Identify which cell holds the provided text, then report its [x, y] central coordinate. 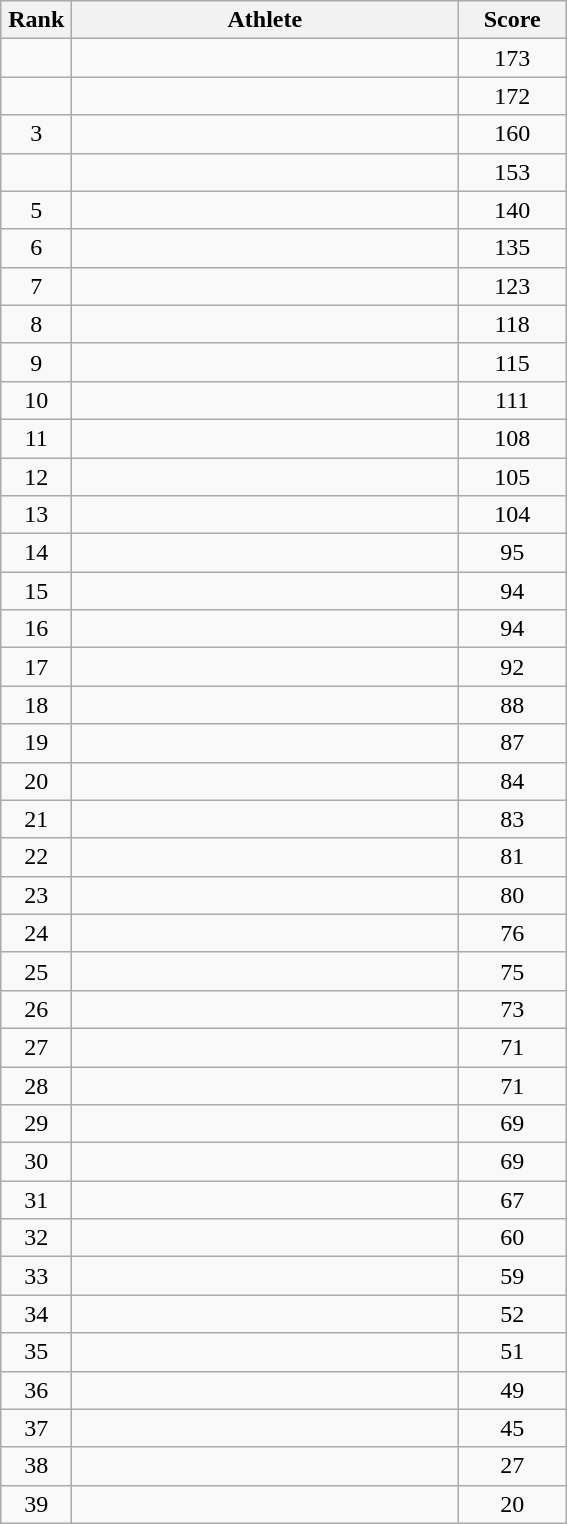
59 [512, 1276]
81 [512, 857]
160 [512, 134]
5 [36, 210]
38 [36, 1466]
92 [512, 667]
35 [36, 1352]
6 [36, 248]
12 [36, 477]
135 [512, 248]
Rank [36, 20]
123 [512, 286]
Score [512, 20]
19 [36, 743]
22 [36, 857]
3 [36, 134]
108 [512, 438]
31 [36, 1200]
30 [36, 1162]
8 [36, 324]
11 [36, 438]
140 [512, 210]
87 [512, 743]
173 [512, 58]
34 [36, 1314]
14 [36, 553]
23 [36, 895]
45 [512, 1428]
115 [512, 362]
18 [36, 705]
67 [512, 1200]
28 [36, 1085]
95 [512, 553]
76 [512, 933]
16 [36, 629]
37 [36, 1428]
172 [512, 96]
9 [36, 362]
84 [512, 781]
26 [36, 1009]
52 [512, 1314]
33 [36, 1276]
21 [36, 819]
75 [512, 971]
73 [512, 1009]
17 [36, 667]
153 [512, 172]
49 [512, 1390]
105 [512, 477]
13 [36, 515]
15 [36, 591]
104 [512, 515]
88 [512, 705]
111 [512, 400]
83 [512, 819]
25 [36, 971]
Athlete [265, 20]
32 [36, 1238]
7 [36, 286]
80 [512, 895]
118 [512, 324]
36 [36, 1390]
39 [36, 1504]
10 [36, 400]
29 [36, 1124]
60 [512, 1238]
24 [36, 933]
51 [512, 1352]
